For the text-containing cell, return its midpoint in (x, y) coordinate format. 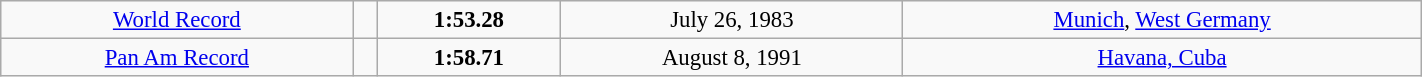
July 26, 1983 (732, 20)
Munich, West Germany (1162, 20)
August 8, 1991 (732, 58)
Pan Am Record (177, 58)
Havana, Cuba (1162, 58)
1:53.28 (469, 20)
1:58.71 (469, 58)
World Record (177, 20)
